Output the [X, Y] coordinate of the center of the cell containing the given text.  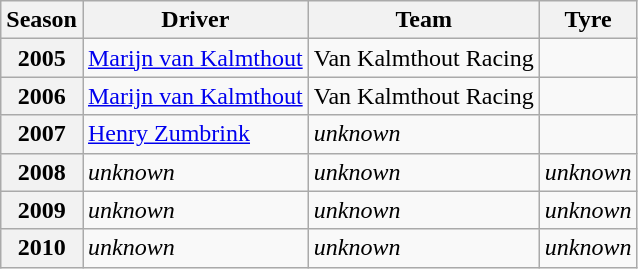
2006 [42, 96]
Driver [195, 20]
2008 [42, 172]
Season [42, 20]
Team [424, 20]
Henry Zumbrink [195, 134]
2010 [42, 248]
2005 [42, 58]
Tyre [588, 20]
2007 [42, 134]
2009 [42, 210]
